Locate the cell with the specified text and output its (X, Y) center coordinate. 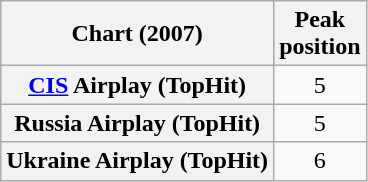
Ukraine Airplay (TopHit) (138, 161)
Chart (2007) (138, 34)
6 (320, 161)
Peakposition (320, 34)
CIS Airplay (TopHit) (138, 85)
Russia Airplay (TopHit) (138, 123)
